Capture the cell that displays the provided text and extract its (x, y) central coordinate. 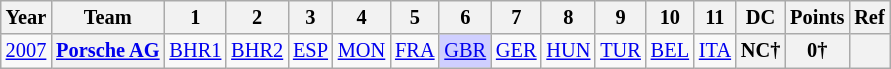
11 (715, 17)
2007 (26, 51)
DC (760, 17)
MON (362, 51)
7 (516, 17)
4 (362, 17)
1 (195, 17)
GBR (465, 51)
10 (670, 17)
GER (516, 51)
FRA (414, 51)
Points (817, 17)
Porsche AG (108, 51)
ITA (715, 51)
5 (414, 17)
9 (620, 17)
Year (26, 17)
Ref (869, 17)
0† (817, 51)
TUR (620, 51)
2 (257, 17)
HUN (568, 51)
8 (568, 17)
Team (108, 17)
ESP (310, 51)
6 (465, 17)
BEL (670, 51)
BHR1 (195, 51)
BHR2 (257, 51)
NC† (760, 51)
3 (310, 17)
